Find where the given text appears and provide that cell's center as [X, Y] coordinate. 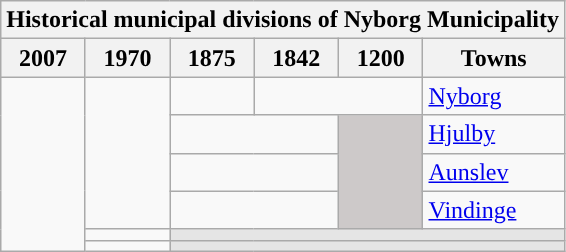
Nyborg [494, 96]
2007 [43, 58]
Towns [494, 58]
1200 [381, 58]
Vindinge [494, 210]
Historical municipal divisions of Nyborg Municipality [283, 20]
Hjulby [494, 134]
1875 [212, 58]
Aunslev [494, 172]
1842 [296, 58]
1970 [127, 58]
